Extract the [X, Y] coordinate from the center of the cell holding the provided text.  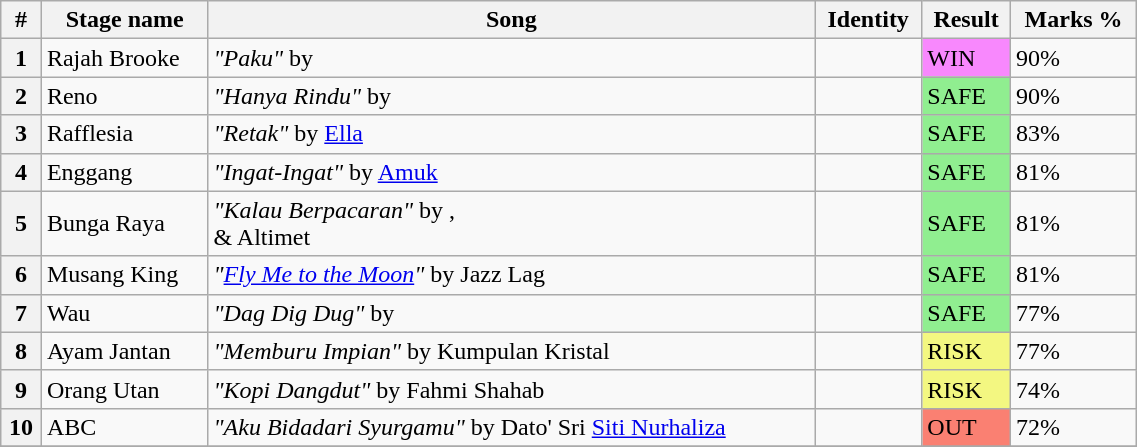
5 [22, 224]
Result [966, 20]
Musang King [124, 275]
"Hanya Rindu" by [512, 96]
9 [22, 389]
# [22, 20]
"Paku" by [512, 58]
74% [1073, 389]
Enggang [124, 172]
"Dag Dig Dug" by [512, 313]
Marks % [1073, 20]
"Kopi Dangdut" by Fahmi Shahab [512, 389]
Identity [868, 20]
2 [22, 96]
"Retak" by Ella [512, 134]
6 [22, 275]
"Aku Bidadari Syurgamu" by Dato' Sri Siti Nurhaliza [512, 427]
7 [22, 313]
Bunga Raya [124, 224]
Orang Utan [124, 389]
8 [22, 351]
"Kalau Berpacaran" by , & Altimet [512, 224]
Rafflesia [124, 134]
"Fly Me to the Moon" by Jazz Lag [512, 275]
OUT [966, 427]
10 [22, 427]
4 [22, 172]
Wau [124, 313]
Ayam Jantan [124, 351]
83% [1073, 134]
WIN [966, 58]
Stage name [124, 20]
Reno [124, 96]
Rajah Brooke [124, 58]
"Ingat-Ingat" by Amuk [512, 172]
3 [22, 134]
1 [22, 58]
72% [1073, 427]
ABC [124, 427]
Song [512, 20]
"Memburu Impian" by Kumpulan Kristal [512, 351]
